Return (X, Y) of the center of cell containing provided text 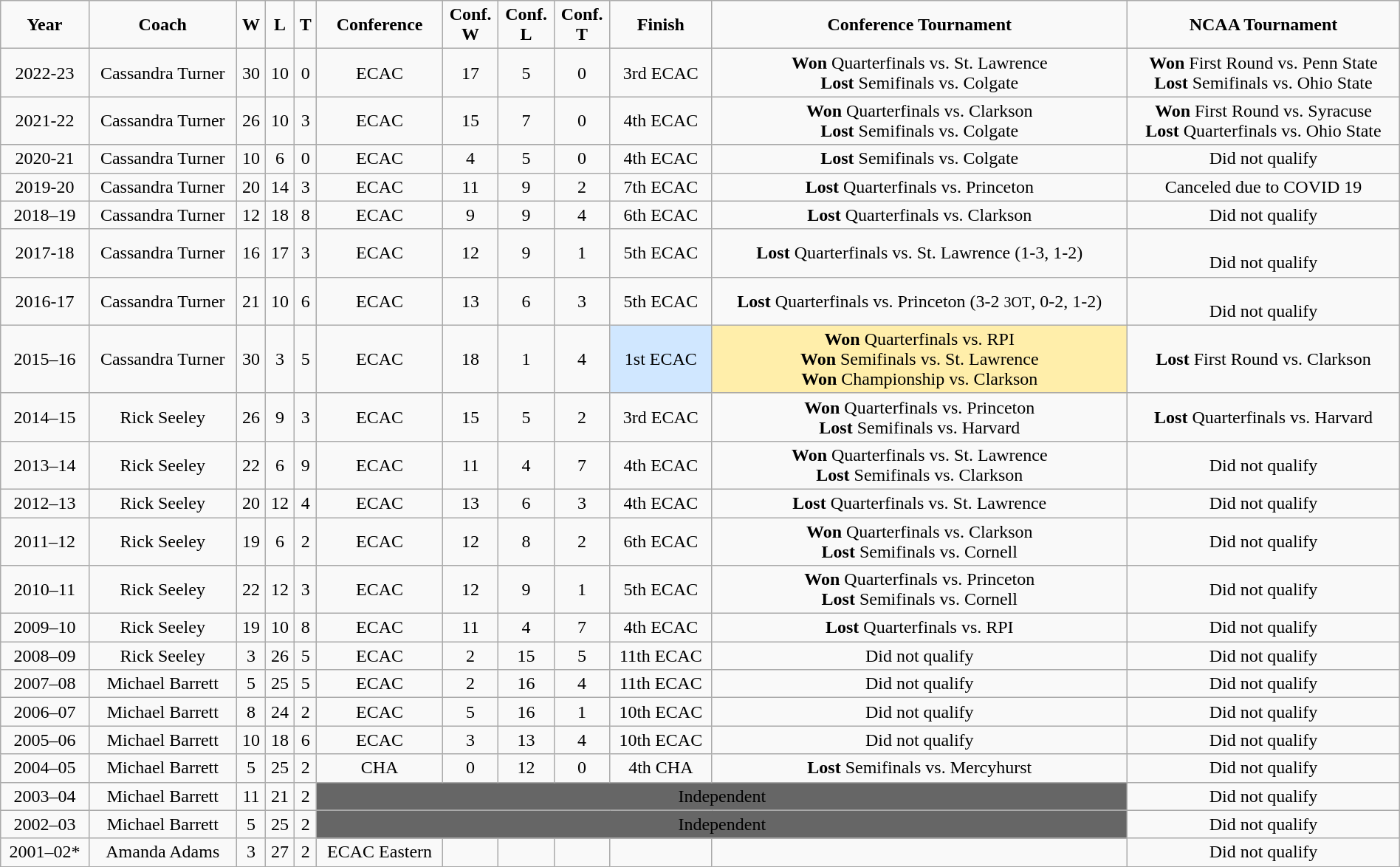
2018–19 (44, 215)
Won Quarterfinals vs. Clarkson Lost Semifinals vs. Cornell (920, 541)
Conf. T (582, 25)
Lost Quarterfinals vs. Princeton (3-2 3OT, 0-2, 1-2) (920, 301)
CHA (380, 768)
Won Quarterfinals vs. Clarkson Lost Semifinals vs. Colgate (920, 121)
2001–02* (44, 852)
2017-18 (44, 253)
Lost Quarterfinals vs. Princeton (920, 187)
2011–12 (44, 541)
2021-22 (44, 121)
Amanda Adams (162, 852)
2020-21 (44, 159)
Coach (162, 25)
Conference (380, 25)
2006–07 (44, 712)
2019-20 (44, 187)
Lost Quarterfinals vs. RPI (920, 628)
Lost Quarterfinals vs. Clarkson (920, 215)
2014–15 (44, 417)
Conf. W (470, 25)
Won First Round vs. Syracuse Lost Quarterfinals vs. Ohio State (1263, 121)
Won Quarterfinals vs. Princeton Lost Semifinals vs. Cornell (920, 589)
Lost Quarterfinals vs. Harvard (1263, 417)
2012–13 (44, 503)
Conf. L (526, 25)
Won Quarterfinals vs. Princeton Lost Semifinals vs. Harvard (920, 417)
Won Quarterfinals vs. St. Lawrence Lost Semifinals vs. Colgate (920, 72)
Won Quarterfinals vs. St. Lawrence Lost Semifinals vs. Clarkson (920, 465)
2010–11 (44, 589)
Won First Round vs. Penn State Lost Semifinals vs. Ohio State (1263, 72)
2022-23 (44, 72)
2008–09 (44, 656)
2009–10 (44, 628)
24 (281, 712)
2002–03 (44, 824)
2005–06 (44, 740)
2003–04 (44, 796)
Finish (661, 25)
Lost Quarterfinals vs. St. Lawrence (920, 503)
Won Quarterfinals vs. RPI Won Semifinals vs. St. Lawrence Won Championship vs. Clarkson (920, 359)
Lost First Round vs. Clarkson (1263, 359)
7th ECAC (661, 187)
Conference Tournament (920, 25)
27 (281, 852)
NCAA Tournament (1263, 25)
2015–16 (44, 359)
14 (281, 187)
1st ECAC (661, 359)
Lost Quarterfinals vs. St. Lawrence (1-3, 1-2) (920, 253)
T (306, 25)
Year (44, 25)
2004–05 (44, 768)
Lost Semifinals vs. Colgate (920, 159)
Canceled due to COVID 19 (1263, 187)
2013–14 (44, 465)
L (281, 25)
2016-17 (44, 301)
W (251, 25)
4th CHA (661, 768)
Lost Semifinals vs. Mercyhurst (920, 768)
ECAC Eastern (380, 852)
2007–08 (44, 684)
